Find where the given text appears and provide that cell's center as (x, y) coordinate. 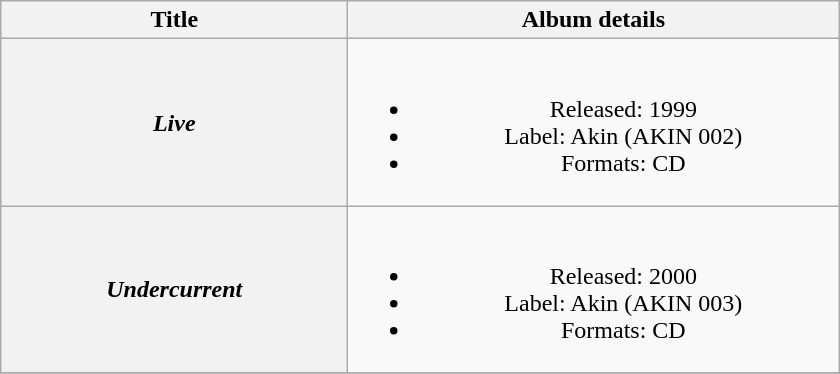
Live (174, 122)
Title (174, 20)
Undercurrent (174, 290)
Released: 2000Label: Akin (AKIN 003)Formats: CD (594, 290)
Released: 1999Label: Akin (AKIN 002)Formats: CD (594, 122)
Album details (594, 20)
